Return the (X, Y) coordinate for the center point of the cell that contains the specified text.  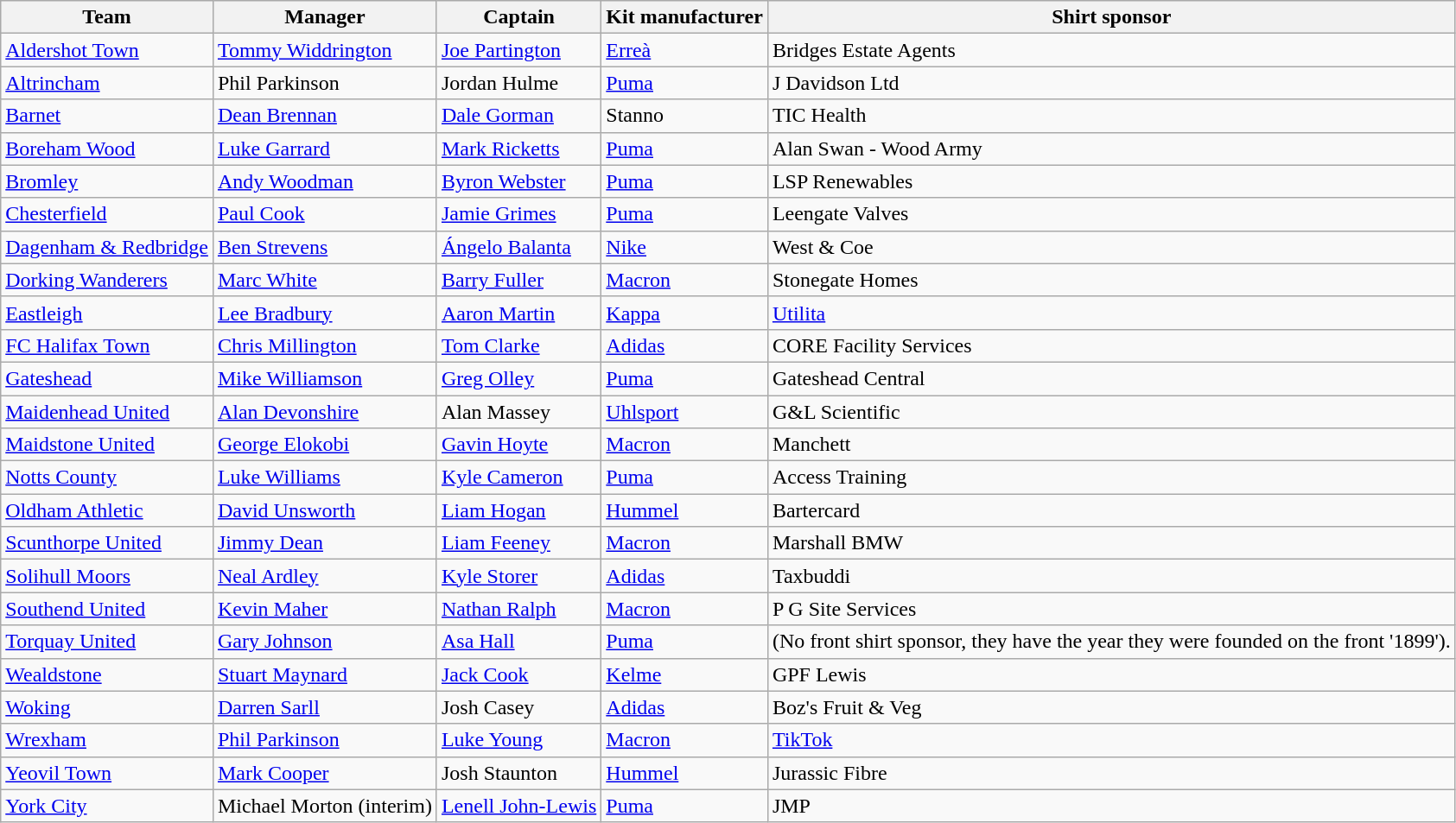
Kyle Storer (518, 576)
Mike Williamson (325, 378)
Maidstone United (107, 445)
J Davidson Ltd (1111, 83)
Tom Clarke (518, 345)
Paul Cook (325, 214)
Mark Ricketts (518, 149)
Maidenhead United (107, 412)
Access Training (1111, 478)
Marshall BMW (1111, 543)
FC Halifax Town (107, 345)
Jamie Grimes (518, 214)
Uhlsport (684, 412)
Captain (518, 17)
Manchett (1111, 445)
Asa Hall (518, 642)
Erreà (684, 50)
Liam Hogan (518, 510)
Taxbuddi (1111, 576)
Alan Massey (518, 412)
Jimmy Dean (325, 543)
Dean Brennan (325, 116)
Aaron Martin (518, 313)
Andy Woodman (325, 181)
Bromley (107, 181)
Eastleigh (107, 313)
Jordan Hulme (518, 83)
Gavin Hoyte (518, 445)
Bridges Estate Agents (1111, 50)
Luke Garrard (325, 149)
Luke Williams (325, 478)
Gary Johnson (325, 642)
Michael Morton (interim) (325, 806)
Torquay United (107, 642)
GPF Lewis (1111, 674)
Kappa (684, 313)
Southend United (107, 609)
West & Coe (1111, 247)
David Unsworth (325, 510)
Nike (684, 247)
Alan Swan - Wood Army (1111, 149)
Alan Devonshire (325, 412)
TikTok (1111, 740)
P G Site Services (1111, 609)
Lee Bradbury (325, 313)
Solihull Moors (107, 576)
Ángelo Balanta (518, 247)
G&L Scientific (1111, 412)
Josh Staunton (518, 773)
Darren Sarll (325, 707)
Wealdstone (107, 674)
Kit manufacturer (684, 17)
Dale Gorman (518, 116)
Barnet (107, 116)
Boreham Wood (107, 149)
Lenell John-Lewis (518, 806)
Neal Ardley (325, 576)
Leengate Valves (1111, 214)
JMP (1111, 806)
Byron Webster (518, 181)
Bartercard (1111, 510)
Chesterfield (107, 214)
Gateshead Central (1111, 378)
Gateshead (107, 378)
Jurassic Fibre (1111, 773)
TIC Health (1111, 116)
Marc White (325, 280)
Barry Fuller (518, 280)
Scunthorpe United (107, 543)
Shirt sponsor (1111, 17)
George Elokobi (325, 445)
LSP Renewables (1111, 181)
Stanno (684, 116)
Team (107, 17)
Stonegate Homes (1111, 280)
Josh Casey (518, 707)
Notts County (107, 478)
Utilita (1111, 313)
Jack Cook (518, 674)
York City (107, 806)
Luke Young (518, 740)
Boz's Fruit & Veg (1111, 707)
Nathan Ralph (518, 609)
Oldham Athletic (107, 510)
Aldershot Town (107, 50)
Dorking Wanderers (107, 280)
Kelme (684, 674)
Wrexham (107, 740)
Greg Olley (518, 378)
Liam Feeney (518, 543)
Ben Strevens (325, 247)
Dagenham & Redbridge (107, 247)
Kyle Cameron (518, 478)
Tommy Widdrington (325, 50)
Manager (325, 17)
(No front shirt sponsor, they have the year they were founded on the front '1899'). (1111, 642)
Altrincham (107, 83)
CORE Facility Services (1111, 345)
Yeovil Town (107, 773)
Stuart Maynard (325, 674)
Kevin Maher (325, 609)
Woking (107, 707)
Chris Millington (325, 345)
Joe Partington (518, 50)
Mark Cooper (325, 773)
